Pinpoint the cell where the given text exists, returning its [X, Y] midpoint coordinate. 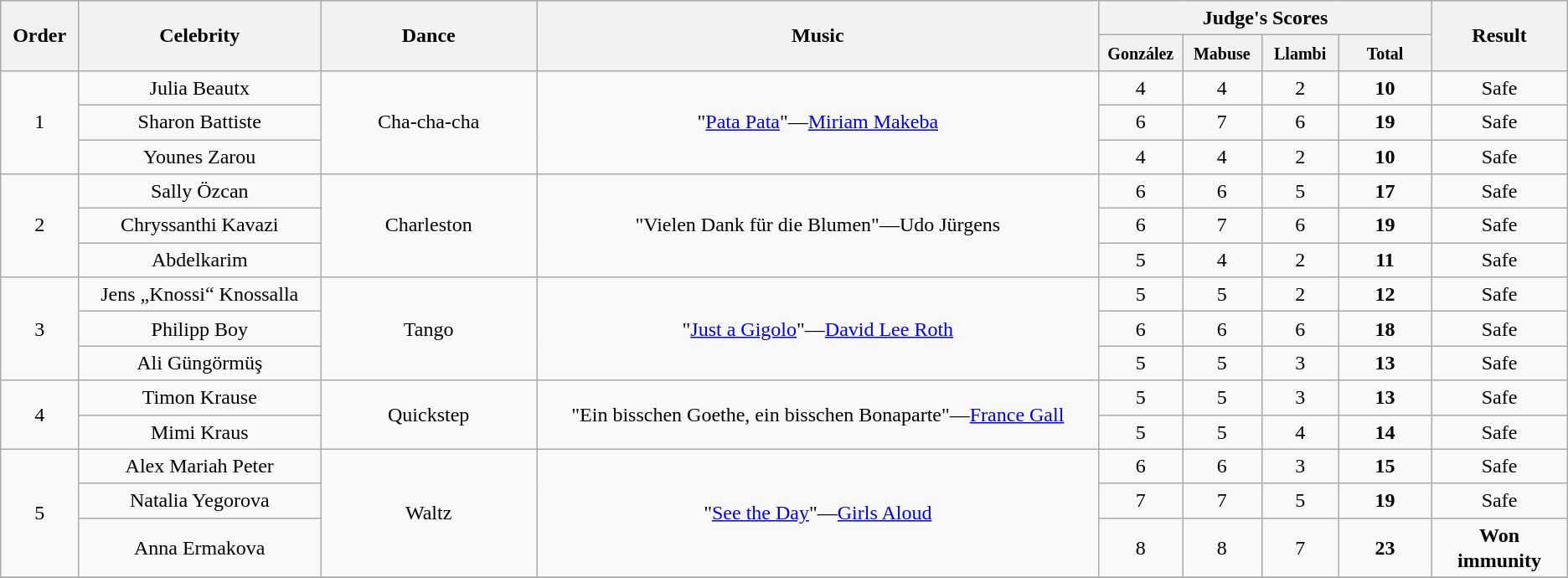
Order [40, 36]
14 [1385, 432]
Mabuse [1223, 54]
Music [818, 36]
Alex Mariah Peter [199, 466]
"Vielen Dank für die Blumen"—Udo Jürgens [818, 226]
Jens „Knossi“ Knossalla [199, 295]
"Pata Pata"—Miriam Makeba [818, 122]
12 [1385, 295]
Total [1385, 54]
Cha-cha-cha [429, 122]
Julia Beautx [199, 87]
Result [1499, 36]
Charleston [429, 226]
Philipp Boy [199, 328]
Sally Özcan [199, 191]
Abdelkarim [199, 260]
Tango [429, 328]
Llambi [1300, 54]
"See the Day"—Girls Aloud [818, 513]
Natalia Yegorova [199, 501]
Quickstep [429, 415]
15 [1385, 466]
González [1141, 54]
"Just a Gigolo"—David Lee Roth [818, 328]
Timon Krause [199, 397]
1 [40, 122]
"Ein bisschen Goethe, ein bisschen Bonaparte"—France Gall [818, 415]
11 [1385, 260]
17 [1385, 191]
Anna Ermakova [199, 548]
18 [1385, 328]
Chryssanthi Kavazi [199, 226]
Celebrity [199, 36]
Younes Zarou [199, 156]
Ali Güngörmüş [199, 364]
Won immunity [1499, 548]
Judge's Scores [1265, 18]
Sharon Battiste [199, 122]
Waltz [429, 513]
23 [1385, 548]
Dance [429, 36]
Mimi Kraus [199, 432]
